Scan for the cell matching the given text and deliver its [x, y] coordinate at center. 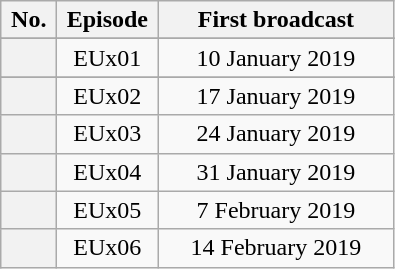
14 February 2019 [276, 248]
EUx04 [108, 172]
7 February 2019 [276, 210]
EUx01 [108, 58]
Episode [108, 20]
31 January 2019 [276, 172]
17 January 2019 [276, 96]
EUx05 [108, 210]
No. [29, 20]
10 January 2019 [276, 58]
24 January 2019 [276, 134]
First broadcast [276, 20]
EUx03 [108, 134]
EUx06 [108, 248]
EUx02 [108, 96]
